Pinpoint the cell where the given text exists, returning its (X, Y) midpoint coordinate. 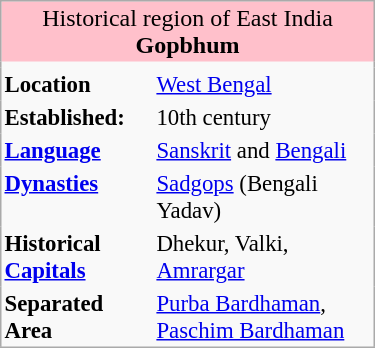
10th century (264, 116)
Sadgops (Bengali Yadav) (264, 196)
Location (78, 84)
Purba Bardhaman, Paschim Bardhaman (264, 316)
Historical Capitals (78, 256)
Sanskrit and Bengali (264, 150)
Established: (78, 116)
Separated Area (78, 316)
Language (78, 150)
Dhekur, Valki, Amrargar (264, 256)
West Bengal (264, 84)
Historical region of East IndiaGopbhum (188, 32)
Dynasties (78, 196)
